Scan for the cell matching the given text and deliver its [X, Y] coordinate at center. 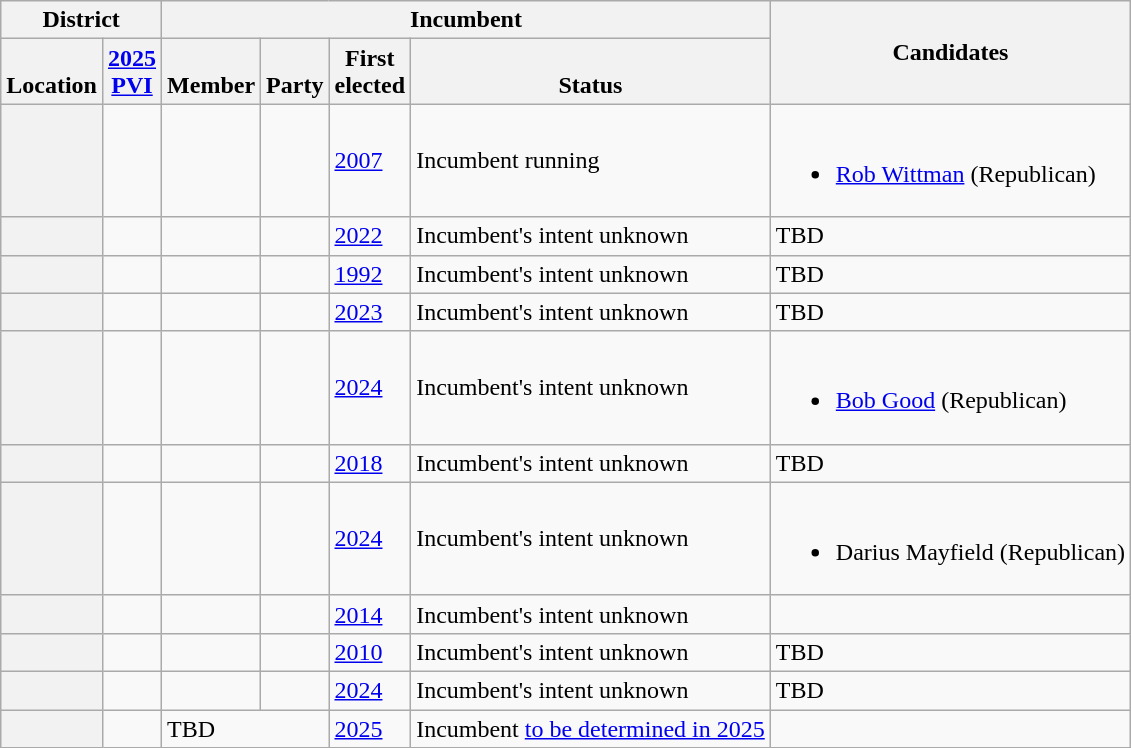
Status [591, 72]
2007 [370, 160]
Incumbent running [591, 160]
Darius Mayfield (Republican) [950, 538]
2010 [370, 652]
2025 [370, 729]
Incumbent [466, 20]
2018 [370, 463]
2014 [370, 614]
2023 [370, 312]
Firstelected [370, 72]
Candidates [950, 52]
2025PVI [132, 72]
Member [212, 72]
2022 [370, 236]
Party [295, 72]
District [82, 20]
Location [52, 72]
Incumbent to be determined in 2025 [591, 729]
Bob Good (Republican) [950, 388]
Rob Wittman (Republican) [950, 160]
1992 [370, 274]
